Determine the (X, Y) coordinate at the center of the cell enclosing the given text.  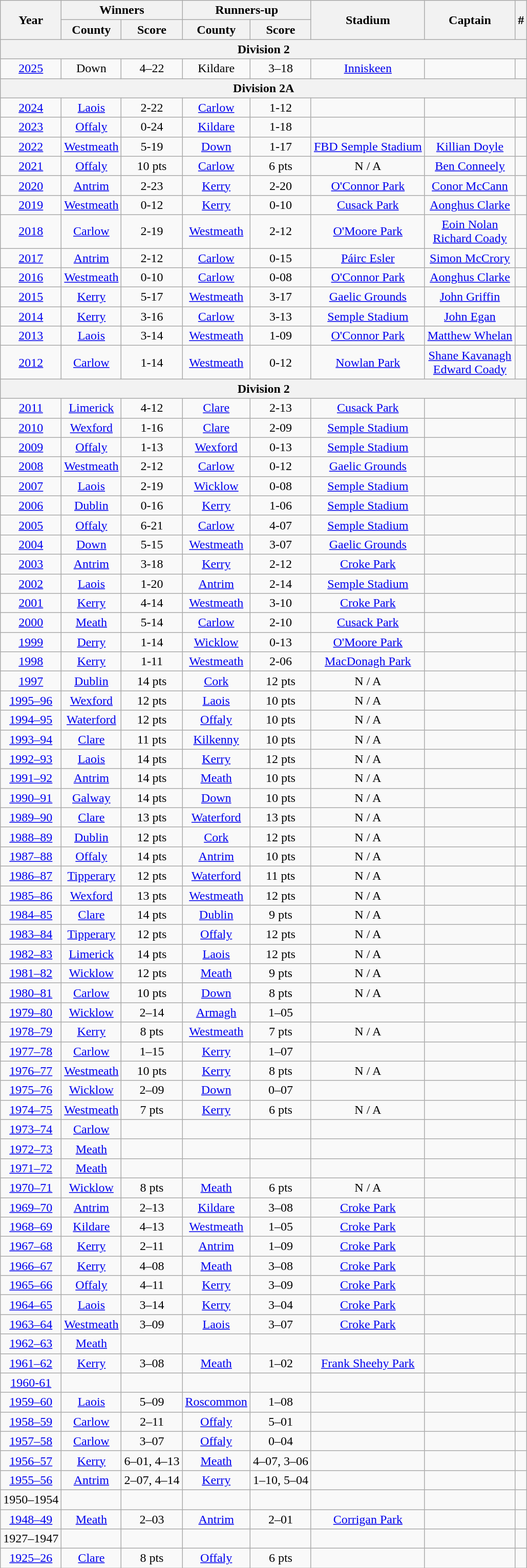
0–07 (281, 1090)
3-10 (281, 603)
2–13 (152, 1207)
Division 2A (264, 88)
2025 (31, 69)
1956–57 (31, 1460)
1969–70 (31, 1207)
Matthew Whelan (470, 336)
1974–75 (31, 1110)
2022 (31, 146)
1-17 (281, 146)
4–07, 3–06 (281, 1460)
1975–76 (31, 1090)
2016 (31, 278)
2–09 (152, 1090)
Frank Sheehy Park (368, 1363)
4–08 (152, 1266)
1967–68 (31, 1246)
Eoin NolanRichard Coady (470, 231)
0-15 (281, 258)
2009 (31, 447)
3-13 (281, 316)
1990–91 (31, 798)
1963–64 (31, 1324)
Nowlan Park (368, 363)
2–14 (152, 1012)
2020 (31, 185)
2004 (31, 544)
John Griffin (470, 297)
2023 (31, 127)
1961–62 (31, 1363)
2–07, 4–14 (152, 1480)
2007 (31, 486)
2-13 (281, 408)
1983–84 (31, 935)
1-06 (281, 505)
1970–71 (31, 1188)
2–03 (152, 1519)
3–18 (281, 69)
FBD Semple Stadium (368, 146)
4–22 (152, 69)
# (521, 20)
2008 (31, 467)
1–09 (281, 1246)
1-18 (281, 127)
3-07 (281, 544)
Captain (470, 20)
1999 (31, 642)
1966–67 (31, 1266)
Kilkenny (216, 739)
1982–83 (31, 954)
1985–86 (31, 896)
2017 (31, 258)
2015 (31, 297)
1991–92 (31, 778)
5-19 (152, 146)
5–01 (281, 1422)
1977–78 (31, 1051)
1958–59 (31, 1422)
1973–74 (31, 1129)
1979–80 (31, 1012)
2011 (31, 408)
2–01 (281, 1519)
Galway (91, 798)
6-21 (152, 525)
1987–88 (31, 856)
1988–89 (31, 837)
5-14 (152, 623)
Year (31, 20)
1995–96 (31, 701)
2-06 (281, 662)
1986–87 (31, 876)
2-22 (152, 108)
1-09 (281, 336)
1955–56 (31, 1480)
Roscommon (216, 1402)
2014 (31, 316)
Ben Conneely (470, 166)
Winners (122, 10)
6–01, 4–13 (152, 1460)
1-20 (152, 583)
2-23 (152, 185)
2003 (31, 564)
1927–1947 (31, 1539)
5-17 (152, 297)
2002 (31, 583)
5-15 (152, 544)
2-20 (281, 185)
Derry (91, 642)
4–11 (152, 1285)
MacDonagh Park (368, 662)
1–10, 5–04 (281, 1480)
2019 (31, 205)
5–09 (152, 1402)
3–14 (152, 1305)
1-13 (152, 447)
2005 (31, 525)
1–02 (281, 1363)
3-14 (152, 336)
2010 (31, 428)
John Egan (470, 316)
1965–66 (31, 1285)
3–04 (281, 1305)
Inniskeen (368, 69)
1–15 (152, 1051)
1997 (31, 681)
Páirc Esler (368, 258)
1950–1954 (31, 1499)
Corrigan Park (368, 1519)
3-16 (152, 316)
2-14 (281, 583)
1959–60 (31, 1402)
Stadium (368, 20)
1964–65 (31, 1305)
3-18 (152, 564)
1981–82 (31, 973)
1968–69 (31, 1227)
1-16 (152, 428)
Killian Doyle (470, 146)
4–13 (152, 1227)
2001 (31, 603)
4-07 (281, 525)
1984–85 (31, 915)
1976–77 (31, 1071)
1998 (31, 662)
1993–94 (31, 739)
4-14 (152, 603)
2-10 (281, 623)
1972–73 (31, 1149)
2021 (31, 166)
1948–49 (31, 1519)
1-11 (152, 662)
2-09 (281, 428)
1–07 (281, 1051)
Armagh (216, 1012)
2000 (31, 623)
1-12 (281, 108)
1980–81 (31, 993)
4-12 (152, 408)
1992–93 (31, 759)
Simon McCrory (470, 258)
Shane KavanaghEdward Coady (470, 363)
1957–58 (31, 1441)
2013 (31, 336)
0-24 (152, 127)
2006 (31, 505)
1978–79 (31, 1032)
Runners-up (247, 10)
1971–72 (31, 1168)
1994–95 (31, 720)
1989–90 (31, 817)
2024 (31, 108)
0–04 (281, 1441)
1960-61 (31, 1383)
2012 (31, 363)
3-17 (281, 297)
Conor McCann (470, 185)
1–08 (281, 1402)
1962–63 (31, 1344)
2018 (31, 231)
0-16 (152, 505)
1925–26 (31, 1558)
